Find where the given text appears and provide that cell's center as (X, Y) coordinate. 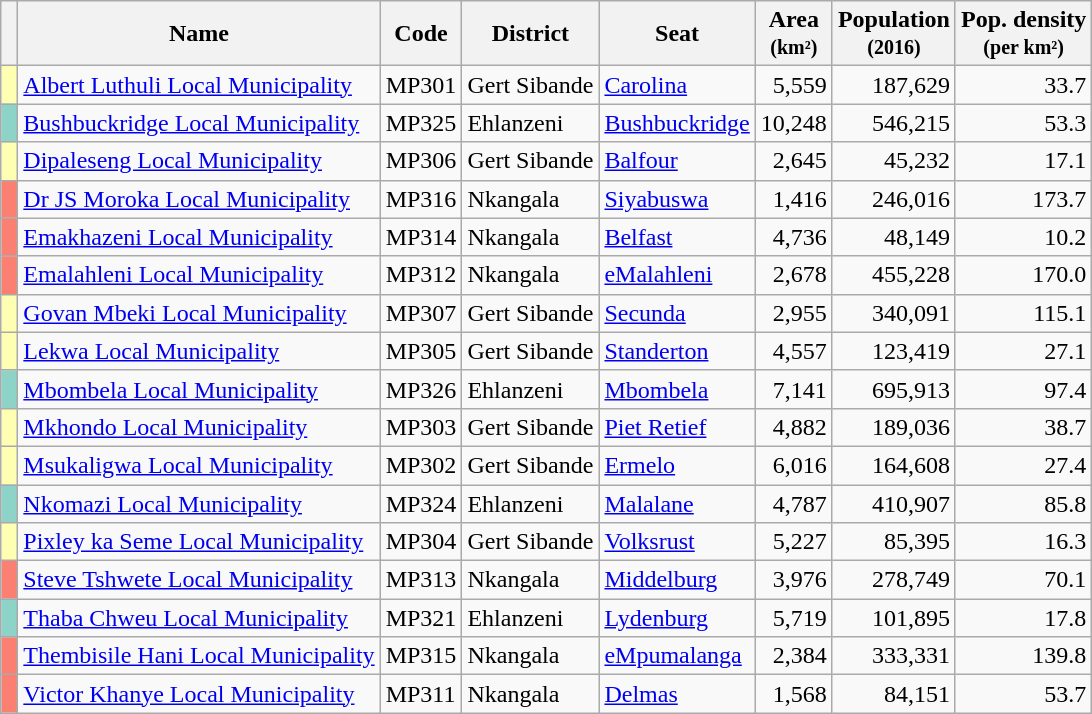
Lekwa Local Municipality (199, 351)
Population(2016) (894, 34)
6,016 (794, 465)
5,559 (794, 85)
Steve Tshwete Local Municipality (199, 580)
53.3 (1023, 123)
101,895 (894, 618)
187,629 (894, 85)
Piet Retief (677, 427)
33.7 (1023, 85)
Emalahleni Local Municipality (199, 275)
MP316 (421, 199)
Balfour (677, 161)
MP313 (421, 580)
Name (199, 34)
17.1 (1023, 161)
Mbombela Local Municipality (199, 389)
MP307 (421, 313)
278,749 (894, 580)
4,736 (794, 237)
Pixley ka Seme Local Municipality (199, 542)
Pop. density(per km²) (1023, 34)
10.2 (1023, 237)
16.3 (1023, 542)
246,016 (894, 199)
Middelburg (677, 580)
53.7 (1023, 694)
85,395 (894, 542)
Belfast (677, 237)
Govan Mbeki Local Municipality (199, 313)
Bushbuckridge Local Municipality (199, 123)
Seat (677, 34)
Volksrust (677, 542)
10,248 (794, 123)
Siyabuswa (677, 199)
MP314 (421, 237)
2,678 (794, 275)
48,149 (894, 237)
139.8 (1023, 656)
Code (421, 34)
MP312 (421, 275)
Dr JS Moroka Local Municipality (199, 199)
1,416 (794, 199)
2,955 (794, 313)
Delmas (677, 694)
85.8 (1023, 503)
MP311 (421, 694)
546,215 (894, 123)
MP325 (421, 123)
70.1 (1023, 580)
3,976 (794, 580)
164,608 (894, 465)
123,419 (894, 351)
MP305 (421, 351)
4,882 (794, 427)
1,568 (794, 694)
189,036 (894, 427)
MP302 (421, 465)
District (530, 34)
MP306 (421, 161)
84,151 (894, 694)
Ermelo (677, 465)
Bushbuckridge (677, 123)
Emakhazeni Local Municipality (199, 237)
27.4 (1023, 465)
eMalahleni (677, 275)
115.1 (1023, 313)
Nkomazi Local Municipality (199, 503)
Carolina (677, 85)
MP315 (421, 656)
Malalane (677, 503)
4,787 (794, 503)
17.8 (1023, 618)
340,091 (894, 313)
38.7 (1023, 427)
Thembisile Hani Local Municipality (199, 656)
Secunda (677, 313)
45,232 (894, 161)
MP326 (421, 389)
5,719 (794, 618)
MP324 (421, 503)
Albert Luthuli Local Municipality (199, 85)
Standerton (677, 351)
410,907 (894, 503)
Thaba Chweu Local Municipality (199, 618)
eMpumalanga (677, 656)
MP301 (421, 85)
97.4 (1023, 389)
Mkhondo Local Municipality (199, 427)
5,227 (794, 542)
MP303 (421, 427)
Dipaleseng Local Municipality (199, 161)
Msukaligwa Local Municipality (199, 465)
MP304 (421, 542)
695,913 (894, 389)
2,384 (794, 656)
4,557 (794, 351)
27.1 (1023, 351)
MP321 (421, 618)
333,331 (894, 656)
Mbombela (677, 389)
170.0 (1023, 275)
173.7 (1023, 199)
Lydenburg (677, 618)
Victor Khanye Local Municipality (199, 694)
Area(km²) (794, 34)
2,645 (794, 161)
7,141 (794, 389)
455,228 (894, 275)
